Locate the cell with the specified text and output its [x, y] center coordinate. 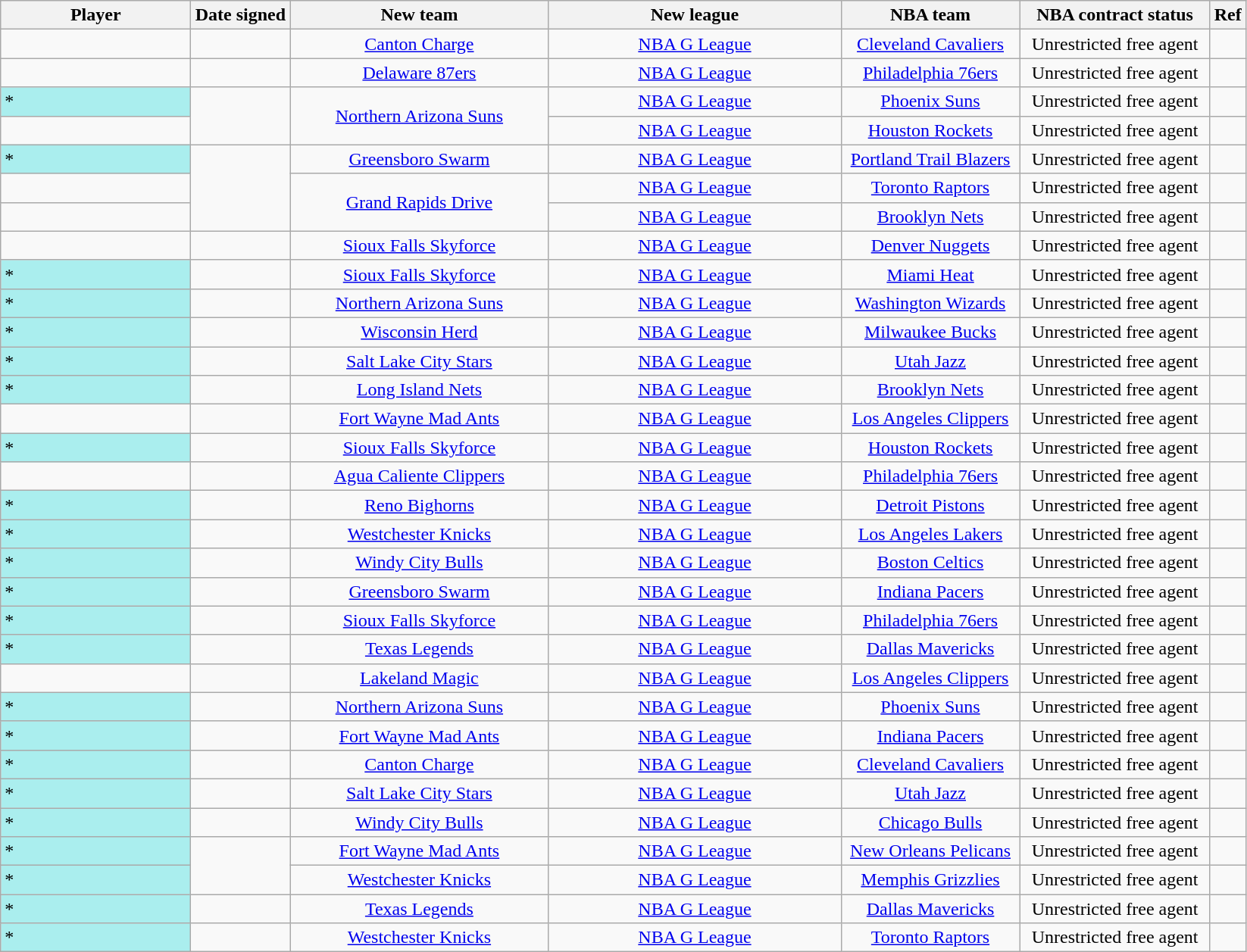
Delaware 87ers [420, 73]
NBA team [930, 15]
New team [420, 15]
Detroit Pistons [930, 505]
New league [695, 15]
Denver Nuggets [930, 245]
Miami Heat [930, 274]
Grand Rapids Drive [420, 202]
Washington Wizards [930, 303]
Date signed [241, 15]
Ref [1227, 15]
Player [95, 15]
Los Angeles Lakers [930, 534]
New Orleans Pelicans [930, 851]
Boston Celtics [930, 563]
Milwaukee Bucks [930, 332]
Long Island Nets [420, 390]
NBA contract status [1115, 15]
Chicago Bulls [930, 822]
Memphis Grizzlies [930, 880]
Agua Caliente Clippers [420, 476]
Wisconsin Herd [420, 332]
Portland Trail Blazers [930, 159]
Lakeland Magic [420, 678]
Reno Bighorns [420, 505]
